Detect which cell encompasses the target text, then output its [x, y] center coordinate. 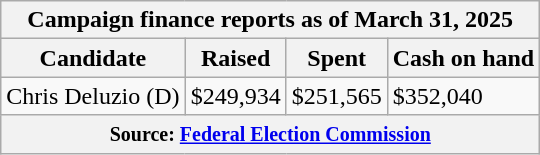
$249,934 [236, 96]
Cash on hand [463, 58]
$251,565 [336, 96]
Source: Federal Election Commission [270, 134]
Campaign finance reports as of March 31, 2025 [270, 20]
Chris Deluzio (D) [93, 96]
Candidate [93, 58]
$352,040 [463, 96]
Raised [236, 58]
Spent [336, 58]
